Output the [X, Y] coordinate of the center of the cell containing the given text.  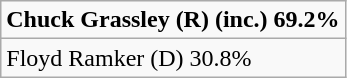
Chuck Grassley (R) (inc.) 69.2% [173, 20]
Floyd Ramker (D) 30.8% [173, 58]
